Capture the cell that displays the provided text and extract its (x, y) central coordinate. 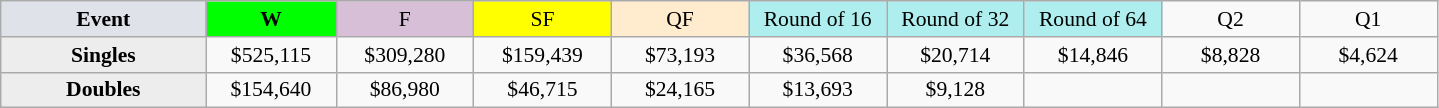
QF (680, 19)
Round of 64 (1093, 19)
$13,693 (818, 90)
$4,624 (1368, 55)
$14,846 (1093, 55)
Round of 16 (818, 19)
$154,640 (271, 90)
$9,128 (955, 90)
$159,439 (543, 55)
$36,568 (818, 55)
Q2 (1231, 19)
W (271, 19)
$24,165 (680, 90)
$309,280 (405, 55)
$8,828 (1231, 55)
Q1 (1368, 19)
$73,193 (680, 55)
Round of 32 (955, 19)
$86,980 (405, 90)
Singles (104, 55)
F (405, 19)
$525,115 (271, 55)
$46,715 (543, 90)
Event (104, 19)
Doubles (104, 90)
SF (543, 19)
$20,714 (955, 55)
